Return (x, y) of the center of cell containing provided text 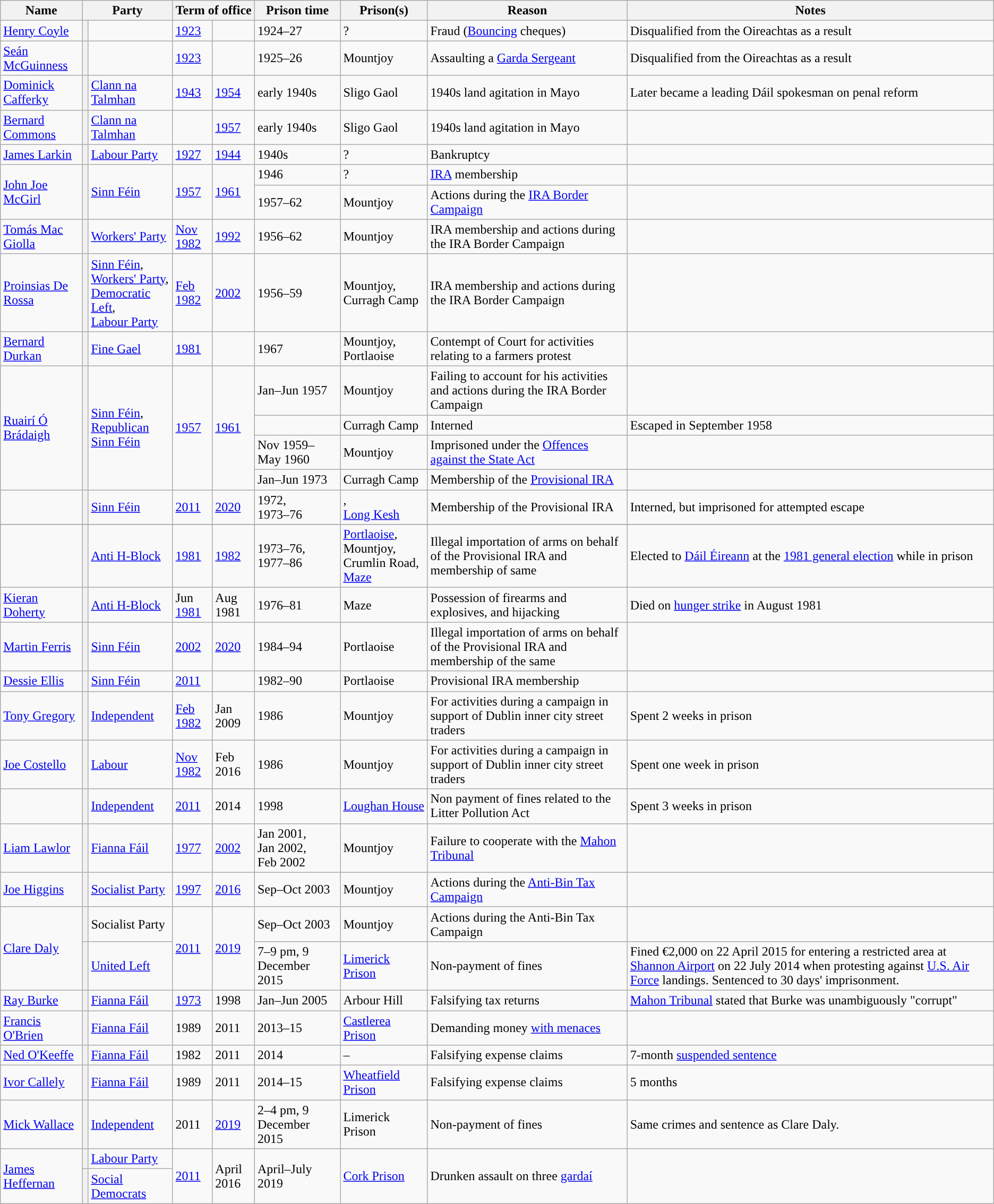
April 2016 (234, 1176)
Maze (384, 605)
Demanding money with menaces (527, 1028)
Feb 2016 (234, 764)
Social Democrats (131, 1186)
Dominick Cafferky (41, 92)
IRA membership (527, 175)
1956–62 (297, 237)
Imprisoned under the Offences against the State Act (527, 452)
Name (41, 11)
Ned O'Keeffe (41, 1055)
Illegal importation of arms on behalf of the Provisional IRA and membership of the same (527, 647)
Tony Gregory (41, 716)
Joe Higgins (41, 890)
Martin Ferris (41, 647)
Notes (810, 11)
Interned (527, 425)
Proinsias De Rossa (41, 293)
2–4 pm, 9 December 2015 (297, 1124)
Jan 2001,Jan 2002,Feb 2002 (297, 848)
Clare Daly (41, 948)
Spent one week in prison (810, 764)
2016 (234, 890)
Spent 3 weeks in prison (810, 806)
Jun 1981 (192, 605)
Francis O'Brien (41, 1028)
Actions during the IRA Border Campaign (527, 202)
1973–76,1977–86 (297, 556)
1997 (192, 890)
1973 (192, 1000)
Workers' Party (131, 237)
Loughan House (384, 806)
Interned, but imprisoned for attempted escape (810, 508)
1982–90 (297, 681)
James Larkin (41, 154)
Fraud (Bouncing cheques) (527, 31)
Party (127, 11)
Joe Costello (41, 764)
Contempt of Court for activities relating to a farmers protest (527, 348)
Aug 1981 (234, 605)
Died on hunger strike in August 1981 (810, 605)
1957–62 (297, 202)
7-month suspended sentence (810, 1055)
1954 (234, 92)
Term of office (213, 11)
,Long Kesh (384, 508)
Illegal importation of arms on behalf of the Provisional IRA and membership of same (527, 556)
Drunken assault on three gardaí (527, 1176)
Arbour Hill (384, 1000)
James Heffernan (41, 1176)
1984–94 (297, 647)
John Joe McGirl (41, 192)
Fine Gael (131, 348)
Mick Wallace (41, 1124)
7–9 pm, 9 December 2015 (297, 966)
Jan–Jun 1957 (297, 390)
Bernard Durkan (41, 348)
Seán McGuinness (41, 58)
Dessie Ellis (41, 681)
Cork Prison (384, 1176)
Later became a leading Dáil spokesman on penal reform (810, 92)
1924–27 (297, 31)
Mountjoy, Portlaoise (384, 348)
Mahon Tribunal stated that Burke was unambiguously "corrupt" (810, 1000)
Sinn Féin,Republican Sinn Féin (131, 428)
Sinn Féin,Workers' Party,Democratic Left,Labour Party (131, 293)
2013–15 (297, 1028)
Kieran Doherty (41, 605)
Same crimes and sentence as Clare Daly. (810, 1124)
1944 (234, 154)
Assaulting a Garda Sergeant (527, 58)
Non payment of fines related to the Litter Pollution Act (527, 806)
Ruairí Ó Brádaigh (41, 428)
1956–59 (297, 293)
1977 (192, 848)
1992 (234, 237)
Wheatfield Prison (384, 1083)
Prison time (297, 11)
Bernard Commons (41, 127)
Nov 1959–May 1960 (297, 452)
Portlaoise,Mountjoy,Crumlin Road,Maze (384, 556)
1972,1973–76 (297, 508)
Falsifying tax returns (527, 1000)
Escaped in September 1958 (810, 425)
1925–26 (297, 58)
1976–81 (297, 605)
Labour (131, 764)
Prison(s) (384, 11)
Elected to Dáil Éireann at the 1981 general election while in prison (810, 556)
2014–15 (297, 1083)
Spent 2 weeks in prison (810, 716)
Liam Lawlor (41, 848)
United Left (131, 966)
Jan–Jun 1973 (297, 480)
1940s (297, 154)
1927 (192, 154)
Provisional IRA membership (527, 681)
5 months (810, 1083)
Castlerea Prison (384, 1028)
Reason (527, 11)
Jan 2009 (234, 716)
1967 (297, 348)
Bankruptcy (527, 154)
1943 (192, 92)
Mountjoy, Curragh Camp (384, 293)
Tomás Mac Giolla (41, 237)
– (384, 1055)
Possession of firearms and explosives, and hijacking (527, 605)
Ray Burke (41, 1000)
Henry Coyle (41, 31)
Failure to cooperate with the Mahon Tribunal (527, 848)
April–July 2019 (297, 1176)
1946 (297, 175)
Ivor Callely (41, 1083)
Failing to account for his activities and actions during the IRA Border Campaign (527, 390)
Jan–Jun 2005 (297, 1000)
